Find where the given text appears and provide that cell's center as [X, Y] coordinate. 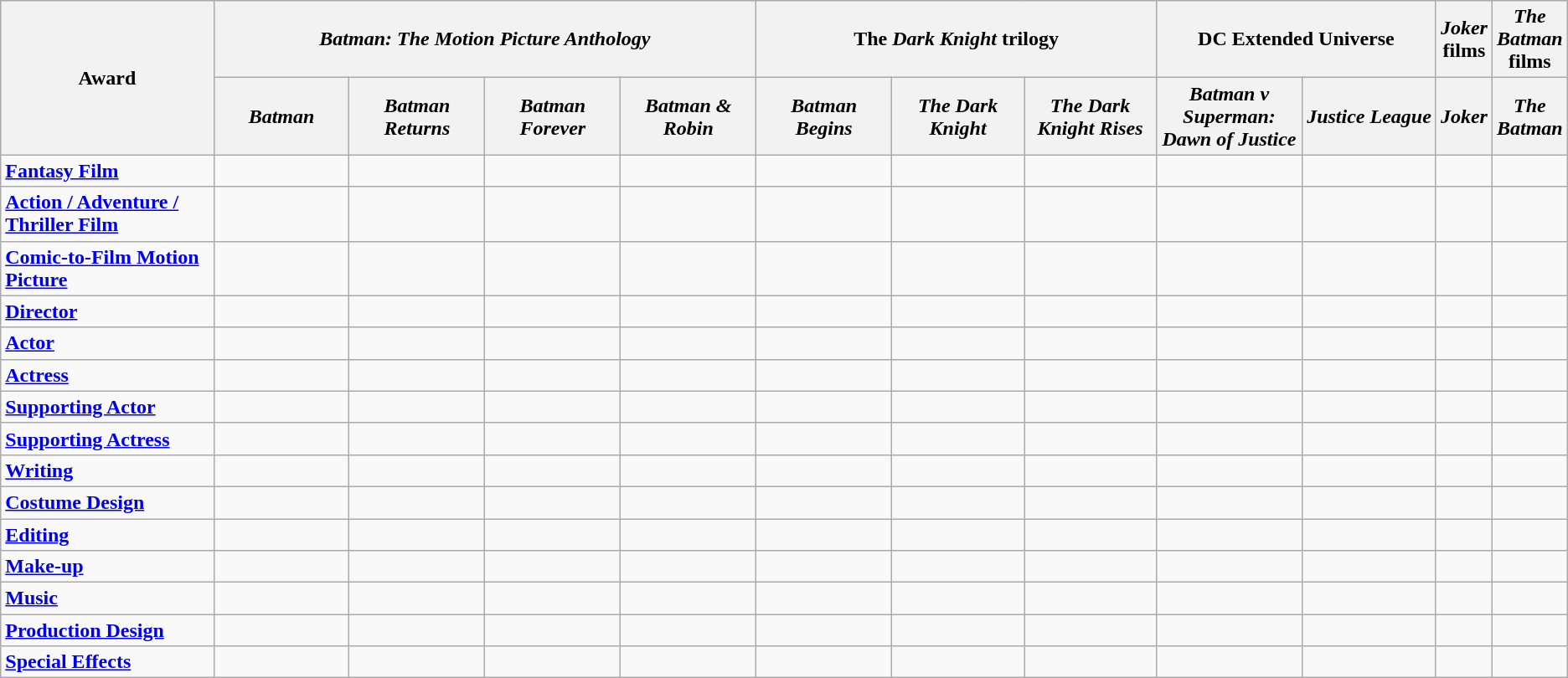
Comic-to-Film Motion Picture [107, 268]
Justice League [1369, 116]
Production Design [107, 630]
Joker [1464, 116]
Supporting Actress [107, 439]
Writing [107, 470]
Actor [107, 343]
The Dark Knight Rises [1091, 116]
Special Effects [107, 662]
The Dark Knight trilogy [957, 39]
Batman Begins [824, 116]
Batman v Superman: Dawn of Justice [1229, 116]
Award [107, 78]
DC Extended Universe [1296, 39]
The Dark Knight [958, 116]
Costume Design [107, 502]
Editing [107, 535]
Batman Forever [553, 116]
Joker films [1464, 39]
The Batman films [1529, 39]
Batman [281, 116]
Batman Returns [417, 116]
Action / Adventure / Thriller Film [107, 214]
Batman: The Motion Picture Anthology [485, 39]
Music [107, 598]
Director [107, 311]
Supporting Actor [107, 407]
Actress [107, 375]
Make-up [107, 567]
The Batman [1529, 116]
Fantasy Film [107, 171]
Batman & Robin [689, 116]
